Output the [X, Y] coordinate of the center of the cell containing the given text.  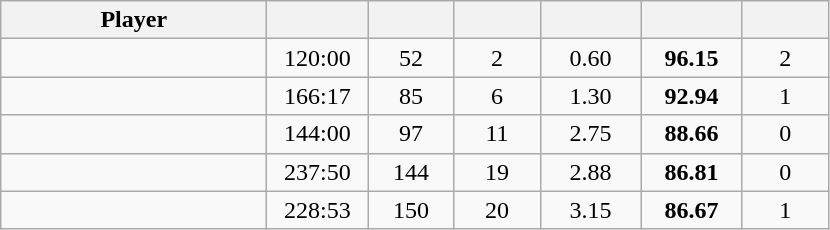
228:53 [318, 210]
237:50 [318, 172]
3.15 [590, 210]
97 [411, 134]
2.88 [590, 172]
20 [497, 210]
52 [411, 58]
144 [411, 172]
85 [411, 96]
120:00 [318, 58]
0.60 [590, 58]
1.30 [590, 96]
96.15 [692, 58]
88.66 [692, 134]
19 [497, 172]
6 [497, 96]
92.94 [692, 96]
144:00 [318, 134]
86.67 [692, 210]
86.81 [692, 172]
11 [497, 134]
166:17 [318, 96]
150 [411, 210]
2.75 [590, 134]
Player [134, 20]
